Detect which cell encompasses the target text, then output its (X, Y) center coordinate. 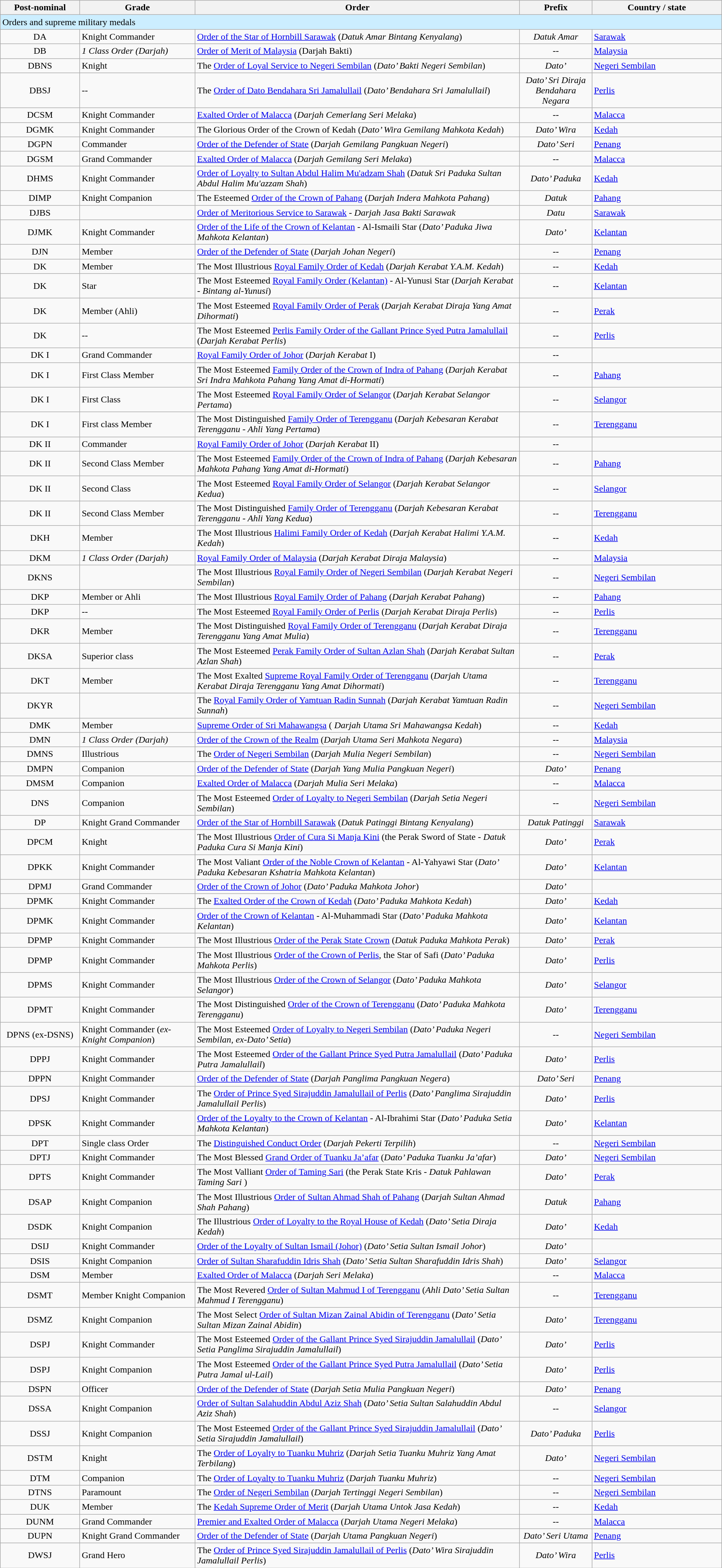
Order of Loyalty to Sultan Abdul Halim Mu'adzam Shah (Datuk Sri Paduka Sultan Abdul Halim Mu'azzam Shah) (357, 178)
First Class (137, 399)
The Most Esteemed Order of the Gallant Prince Syed Putra Jamalullail (Dato’ Setia Putra Jamal ul-Lail) (357, 1369)
Star (137, 286)
The Most Distinguished Royal Family Order of Terengganu (Darjah Kerabat Diraja Terengganu Yang Amat Mulia) (357, 631)
Order of Sultan Salahuddin Abdul Aziz Shah (Dato’ Setia Sultan Salahuddin Abdul Aziz Shah) (357, 1408)
DPT (40, 1143)
DJBS (40, 212)
DUPN (40, 1536)
The Kedah Supreme Order of Merit (Darjah Utama Untok Jasa Kedah) (357, 1507)
DMSM (40, 783)
DMPN (40, 769)
The Most Distinguished Family Order of Terengganu (Darjah Kebesaran Kerabat Terengganu - Ahli Yang Kedua) (357, 513)
DIMP (40, 198)
The Order of Loyalty to Tuanku Muhriz (Darjah Setia Tuanku Muhriz Yang Amat Terbilang) (357, 1458)
Order of the Loyalty to the Crown of Kelantan - Al-Ibrahimi Star (Dato’ Paduka Setia Mahkota Kelantan) (357, 1123)
Order of the Crown of the Realm (Darjah Utama Seri Mahkota Negara) (357, 740)
Grand Hero (137, 1555)
DPPJ (40, 1059)
The Most Illustrious Royal Family Order of Pahang (Darjah Kerabat Pahang) (357, 597)
Order of the Loyalty of Sultan Ismail (Johor) (Dato’ Setia Sultan Ismail Johor) (357, 1246)
The Most Esteemed Royal Family Order of Selangor (Darjah Kerabat Selangor Pertama) (357, 399)
Dato’ Sri Diraja Bendahara Negara (556, 90)
The Order of Loyal Service to Negeri Sembilan (Dato’ Bakti Negeri Sembilan) (357, 66)
DBNS (40, 66)
DMK (40, 725)
DGPN (40, 144)
Datu (556, 212)
DPMS (40, 985)
Order of Sultan Sharafuddin Idris Shah (Dato’ Setia Sultan Sharafuddin Idris Shah) (357, 1261)
Order of the Crown of Kelantan - Al-Muhammadi Star (Dato’ Paduka Mahkota Kelantan) (357, 921)
DGMK (40, 130)
The Most Illustrious Order of the Crown of Selangor (Dato’ Paduka Mahkota Selangor) (357, 985)
DBSJ (40, 90)
DA (40, 37)
Member (Ahli) (137, 311)
Order of the Defender of State (Darjah Setia Mulia Pangkuan Negeri) (357, 1389)
DSMZ (40, 1320)
The Most Esteemed Order of the Gallant Prince Syed Putra Jamalullail (Dato’ Paduka Putra Jamalullail) (357, 1059)
Exalted Order of Malacca (Darjah Mulia Seri Melaka) (357, 783)
DPMJ (40, 887)
The Most Illustrious Halimi Family Order of Kedah (Darjah Kerabat Halimi Y.A.M. Kedah) (357, 538)
DPPN (40, 1079)
DWSJ (40, 1555)
DSSA (40, 1408)
Royal Family Order of Malaysia (Darjah Kerabat Diraja Malaysia) (357, 557)
Superior class (137, 656)
Order of the Defender of State (Darjah Panglima Pangkuan Negera) (357, 1079)
The Most Esteemed Royal Family Order of Selangor (Darjah Kerabat Selangor Kedua) (357, 488)
DKM (40, 557)
Exalted Order of Malacca (Darjah Seri Melaka) (357, 1275)
The Most Illustrious Order of Sultan Ahmad Shah of Pahang (Darjah Sultan Ahmad Shah Pahang) (357, 1202)
DSIS (40, 1261)
Exalted Order of Malacca (Darjah Gemilang Seri Melaka) (357, 159)
DUNM (40, 1522)
Single class Order (137, 1143)
DKH (40, 538)
The Glorious Order of the Crown of Kedah (Dato’ Wira Gemilang Mahkota Kedah) (357, 130)
Datuk Patinggi (556, 822)
DTNS (40, 1492)
The Distinguished Conduct Order (Darjah Pekerti Terpilih) (357, 1143)
DJN (40, 252)
The Most Illustrious Order of the Crown of Perlis, the Star of Safi (Dato’ Paduka Mahkota Perlis) (357, 960)
The Order of Loyalty to Tuanku Muhriz (Darjah Tuanku Muhriz) (357, 1478)
Member Knight Companion (137, 1295)
DPKK (40, 866)
Prefix (556, 8)
Second Class (137, 488)
DPNS (ex-DSNS) (40, 1034)
DTM (40, 1478)
Order of the Defender of State (Darjah Gemilang Pangkuan Negeri) (357, 144)
The Esteemed Order of the Crown of Pahang (Darjah Indera Mahkota Pahang) (357, 198)
The Most Exalted Supreme Royal Family Order of Terengganu (Darjah Utama Kerabat Diraja Terengganu Yang Amat Dihormati) (357, 681)
The Most Distinguished Family Order of Terengganu (Darjah Kebesaran Kerabat Terengganu - Ahli Yang Pertama) (357, 424)
The Exalted Order of the Crown of Kedah (Dato’ Paduka Mahkota Kedah) (357, 901)
The Order of Prince Syed Sirajuddin Jamalullail of Perlis (Dato’ Wira Sirajuddin Jamalullail Perlis) (357, 1555)
The Most Esteemed Royal Family Order of Perlis (Darjah Kerabat Diraja Perlis) (357, 612)
The Illustrious Order of Loyalty to the Royal House of Kedah (Dato’ Setia Diraja Kedah) (357, 1227)
Royal Family Order of Johor (Darjah Kerabat II) (357, 444)
Paramount (137, 1492)
DSSJ (40, 1433)
The Most Esteemed Royal Family Order (Kelantan) - Al-Yunusi Star (Darjah Kerabat - Bintang al-Yunusi) (357, 286)
DSAP (40, 1202)
The Most Esteemed Perlis Family Order of the Gallant Prince Syed Putra Jamalullail (Darjah Kerabat Perlis) (357, 335)
Order of the Life of the Crown of Kelantan - Al-Ismaili Star (Dato’ Paduka Jiwa Mahkota Kelantan) (357, 232)
Supreme Order of Sri Mahawangsa ( Darjah Utama Sri Mahawangsa Kedah) (357, 725)
The Most Esteemed Order of Loyalty to Negeri Sembilan (Dato’ Paduka Negeri Sembilan, ex-Dato’ Setia) (357, 1034)
The Most Illustrious Royal Family Order of Kedah (Darjah Kerabat Y.A.M. Kedah) (357, 266)
The Order of Negeri Sembilan (Darjah Mulia Negeri Sembilan) (357, 754)
Order of the Crown of Johor (Dato’ Paduka Mahkota Johor) (357, 887)
The Most Valiant Order of the Noble Crown of Kelantan - Al-Yahyawi Star (Dato’ Paduka Kebesaran Kshatria Mahkota Kelantan) (357, 866)
Order (357, 8)
The Most Revered Order of Sultan Mahmud I of Terengganu (Ahli Dato’ Setia Sultan Mahmud I Terengganu) (357, 1295)
DSPN (40, 1389)
Grade (137, 8)
DSM (40, 1275)
The Most Esteemed Perak Family Order of Sultan Azlan Shah (Darjah Kerabat Sultan Azlan Shah) (357, 656)
Premier and Exalted Order of Malacca (Darjah Utama Negeri Melaka) (357, 1522)
Knight Commander (ex- Knight Companion) (137, 1034)
DCSM (40, 115)
DSDK (40, 1227)
The Order of Dato Bendahara Sri Jamalullail (Dato’ Bendahara Sri Jamalullail) (357, 90)
DSTM (40, 1458)
The Most Esteemed Royal Family Order of Perak (Darjah Kerabat Diraja Yang Amat Dihormati) (357, 311)
Order of the Star of Hornbill Sarawak (Datuk Patinggi Bintang Kenyalang) (357, 822)
Order of the Defender of State (Darjah Utama Pangkuan Negeri) (357, 1536)
Datuk Amar (556, 37)
DHMS (40, 178)
DB (40, 51)
DPTS (40, 1177)
DPTJ (40, 1157)
First Class Member (137, 375)
Country / state (657, 8)
DUK (40, 1507)
DMN (40, 740)
Post-nominal (40, 8)
DKSA (40, 656)
The Most Valliant Order of Taming Sari (the Perak State Kris - Datuk Pahlawan Taming Sari ) (357, 1177)
Illustrious (137, 754)
Order of Merit of Malaysia (Darjah Bakti) (357, 51)
Order of Meritorious Service to Sarawak - Darjah Jasa Bakti Sarawak (357, 212)
The Most Esteemed Order of Loyalty to Negeri Sembilan (Darjah Setia Negeri Sembilan) (357, 802)
The Most Illustrious Order of Cura Si Manja Kini (the Perak Sword of State - Datuk Paduka Cura Si Manja Kini) (357, 842)
Order of the Star of Hornbill Sarawak (Datuk Amar Bintang Kenyalang) (357, 37)
DSMT (40, 1295)
First class Member (137, 424)
Order of the Defender of State (Darjah Johan Negeri) (357, 252)
DPSJ (40, 1098)
Dato’ Seri Utama (556, 1536)
Member or Ahli (137, 597)
The Most Esteemed Order of the Gallant Prince Syed Sirajuddin Jamalullail (Dato’ Setia Panglima Sirajuddin Jamalullail) (357, 1344)
DKYR (40, 706)
The Most Illustrious Royal Family Order of Negeri Sembilan (Darjah Kerabat Negeri Sembilan) (357, 578)
The Order of Negeri Sembilan (Darjah Tertinggi Negeri Sembilan) (357, 1492)
The Order of Prince Syed Sirajuddin Jamalullail of Perlis (Dato’ Panglima Sirajuddin Jamalullail Perlis) (357, 1098)
The Most Select Order of Sultan Mizan Zainal Abidin of Terengganu (Dato’ Setia Sultan Mizan Zainal Abidin) (357, 1320)
The Most Esteemed Family Order of the Crown of Indra of Pahang (Darjah Kerabat Sri Indra Mahkota Pahang Yang Amat di-Hormati) (357, 375)
DNS (40, 802)
The Most Blessed Grand Order of Tuanku Ja’afar (Dato’ Paduka Tuanku Ja’afar) (357, 1157)
DSIJ (40, 1246)
The Royal Family Order of Yamtuan Radin Sunnah (Darjah Kerabat Yamtuan Radin Sunnah) (357, 706)
DPCM (40, 842)
Officer (137, 1389)
The Most Esteemed Order of the Gallant Prince Syed Sirajuddin Jamalullail (Dato’ Setia Sirajuddin Jamalullail) (357, 1433)
The Most Illustrious Order of the Perak State Crown (Datuk Paduka Mahkota Perak) (357, 940)
DPMT (40, 1010)
DKNS (40, 578)
Orders and supreme military medals (361, 22)
DJMK (40, 232)
DGSM (40, 159)
Exalted Order of Malacca (Darjah Cemerlang Seri Melaka) (357, 115)
Royal Family Order of Johor (Darjah Kerabat I) (357, 355)
DPSK (40, 1123)
Order of the Defender of State (Darjah Yang Mulia Pangkuan Negeri) (357, 769)
The Most Distinguished Order of the Crown of Terengganu (Dato’ Paduka Mahkota Terengganu) (357, 1010)
The Most Esteemed Family Order of the Crown of Indra of Pahang (Darjah Kebesaran Mahkota Pahang Yang Amat di-Hormati) (357, 463)
DMNS (40, 754)
DKT (40, 681)
DKR (40, 631)
DP (40, 822)
